Pinpoint the cell where the given text exists, returning its [X, Y] midpoint coordinate. 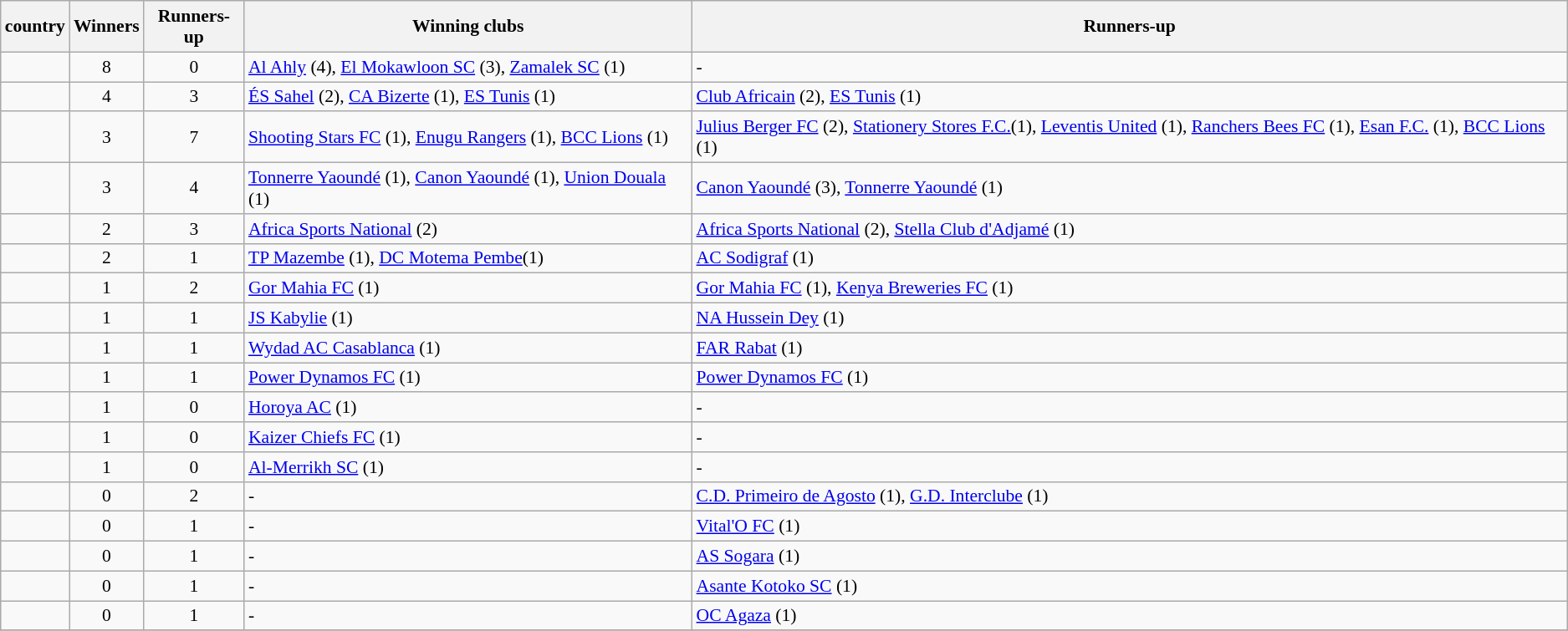
TP Mazembe (1), DC Motema Pembe(1) [468, 258]
AS Sogara (1) [1130, 557]
Gor Mahia FC (1) [468, 288]
Club Africain (2), ES Tunis (1) [1130, 97]
Africa Sports National (2), Stella Club d'Adjamé (1) [1130, 229]
Al Ahly (4), El Mokawloon SC (3), Zamalek SC (1) [468, 67]
Shooting Stars FC (1), Enugu Rangers (1), BCC Lions (1) [468, 137]
JS Kabylie (1) [468, 318]
7 [194, 137]
Asante Kotoko SC (1) [1130, 586]
ÉS Sahel (2), CA Bizerte (1), ES Tunis (1) [468, 97]
Vital'O FC (1) [1130, 527]
NA Hussein Dey (1) [1130, 318]
Winning clubs [468, 27]
FAR Rabat (1) [1130, 348]
OC Agaza (1) [1130, 616]
Kaizer Chiefs FC (1) [468, 437]
Gor Mahia FC (1), Kenya Breweries FC (1) [1130, 288]
Wydad AC Casablanca (1) [468, 348]
Horoya AC (1) [468, 408]
Julius Berger FC (2), Stationery Stores F.C.(1), Leventis United (1), Ranchers Bees FC (1), Esan F.C. (1), BCC Lions (1) [1130, 137]
country [35, 27]
Canon Yaoundé (3), Tonnerre Yaoundé (1) [1130, 189]
Al-Merrikh SC (1) [468, 467]
Winners [107, 27]
C.D. Primeiro de Agosto (1), G.D. Interclube (1) [1130, 496]
Tonnerre Yaoundé (1), Canon Yaoundé (1), Union Douala (1) [468, 189]
AC Sodigraf (1) [1130, 258]
8 [107, 67]
Africa Sports National (2) [468, 229]
